Output the (x, y) coordinate of the center of the cell containing the given text.  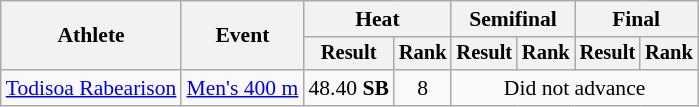
8 (423, 88)
48.40 SB (348, 88)
Event (242, 36)
Semifinal (512, 19)
Final (636, 19)
Athlete (92, 36)
Did not advance (574, 88)
Todisoa Rabearison (92, 88)
Heat (377, 19)
Men's 400 m (242, 88)
